Capture the cell that displays the provided text and extract its (x, y) central coordinate. 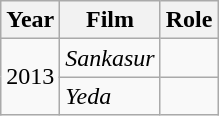
Year (30, 20)
2013 (30, 77)
Film (110, 20)
Sankasur (110, 58)
Role (189, 20)
Yeda (110, 96)
